Return [X, Y] of the center of cell containing provided text 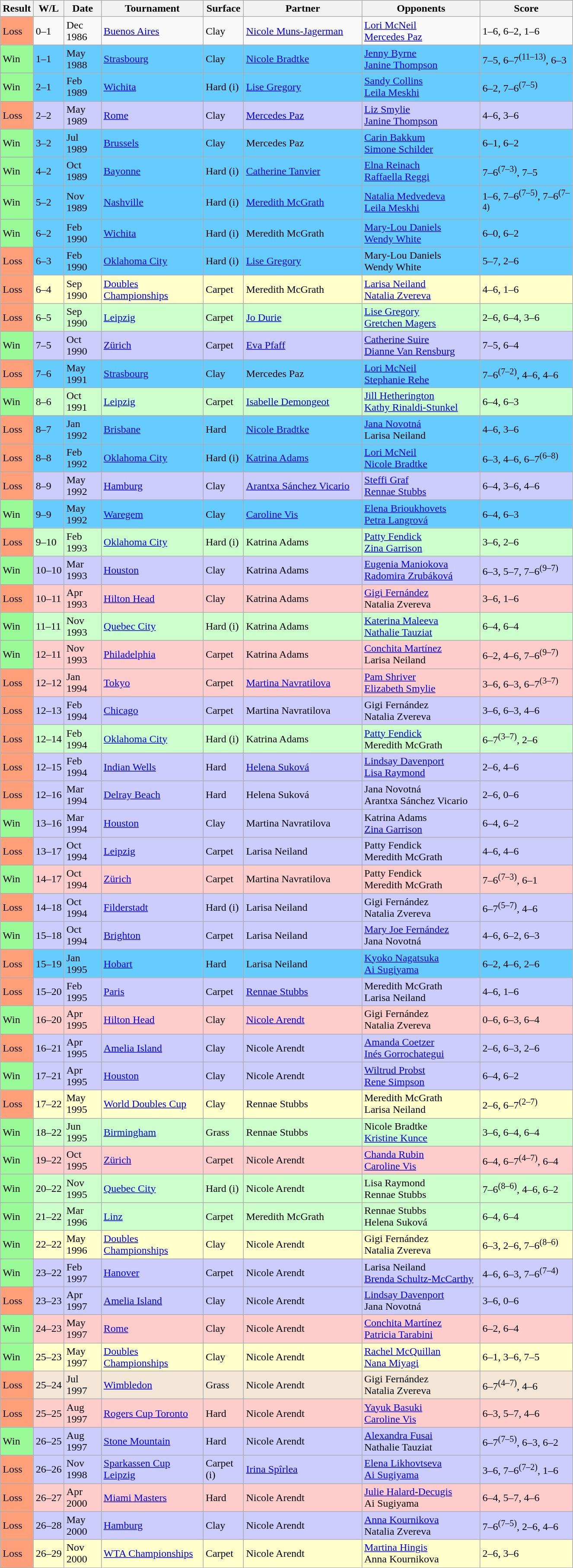
17–22 [48, 1104]
12–14 [48, 738]
Bayonne [152, 171]
Jana Novotná Arantxa Sánchez Vicario [421, 795]
Miami Masters [152, 1498]
Mar 1996 [83, 1216]
6–3, 4–6, 6–7(6–8) [526, 458]
Alexandra Fusai Nathalie Tauziat [421, 1441]
4–6, 4–6 [526, 852]
6–5 [48, 317]
Jan 1992 [83, 430]
Tokyo [152, 682]
0–6, 6–3, 6–4 [526, 1020]
26–28 [48, 1525]
Amanda Coetzer Inés Gorrochategui [421, 1048]
Julie Halard-Decugis Ai Sugiyama [421, 1498]
Sandy Collins Leila Meskhi [421, 87]
3–2 [48, 143]
2–6, 6–4, 3–6 [526, 317]
Chanda Rubin Caroline Vis [421, 1160]
Larisa Neiland Brenda Schultz-McCarthy [421, 1273]
Brighton [152, 935]
Lise Gregory Gretchen Magers [421, 317]
12–13 [48, 711]
6–2, 4–6, 2–6 [526, 964]
8–7 [48, 430]
6–2 [48, 233]
Indian Wells [152, 767]
Jul 1989 [83, 143]
Score [526, 9]
Result [17, 9]
Brisbane [152, 430]
Buenos Aires [152, 31]
Linz [152, 1216]
Nicole Bradtke Kristine Kunce [421, 1132]
2–2 [48, 115]
Larisa Neiland Natalia Zvereva [421, 289]
6–4, 6–7(4–7), 6–4 [526, 1160]
Nov 1989 [83, 202]
4–2 [48, 171]
11–11 [48, 626]
Nashville [152, 202]
Catherine Suire Dianne Van Rensburg [421, 345]
6–4 [48, 289]
Lisa Raymond Rennae Stubbs [421, 1188]
Eugenia Maniokova Radomira Zrubáková [421, 570]
World Doubles Cup [152, 1104]
Arantxa Sánchez Vicario [303, 486]
5–2 [48, 202]
25–24 [48, 1385]
Liz Smylie Janine Thompson [421, 115]
0–1 [48, 31]
1–1 [48, 59]
6–2, 6–4 [526, 1329]
7–5, 6–7(11–13), 6–3 [526, 59]
6–2, 4–6, 7–6(9–7) [526, 655]
6–3 [48, 261]
Natalia Medvedeva Leila Meskhi [421, 202]
6–4, 3–6, 4–6 [526, 486]
22–22 [48, 1245]
Feb 1993 [83, 542]
Hobart [152, 964]
Nov 2000 [83, 1554]
7–6(7–3), 7–5 [526, 171]
13–17 [48, 852]
20–22 [48, 1188]
1–6, 6–2, 1–6 [526, 31]
2–6, 3–6 [526, 1554]
6–2, 7–6(7–5) [526, 87]
Surface [223, 9]
7–6(7–5), 2–6, 4–6 [526, 1525]
Birmingham [152, 1132]
Martina Hingis Anna Kournikova [421, 1554]
9–9 [48, 514]
Paris [152, 991]
Irina Spîrlea [303, 1469]
Delray Beach [152, 795]
Jul 1997 [83, 1385]
Rachel McQuillan Nana Miyagi [421, 1357]
Yayuk Basuki Caroline Vis [421, 1413]
Sparkassen Cup Leipzig [152, 1469]
Apr 1993 [83, 599]
3–6, 6–3, 6–7(3–7) [526, 682]
Jo Durie [303, 317]
4–6, 6–3, 7–6(7–4) [526, 1273]
Jenny Byrne Janine Thompson [421, 59]
6–1, 6–2 [526, 143]
Nicole Muns-Jagerman [303, 31]
21–22 [48, 1216]
Caroline Vis [303, 514]
7–6(8–6), 4–6, 6–2 [526, 1188]
3–6, 7–6(7–2), 1–6 [526, 1469]
16–21 [48, 1048]
24–23 [48, 1329]
Philadelphia [152, 655]
Oct 1991 [83, 402]
Pam Shriver Elizabeth Smylie [421, 682]
19–22 [48, 1160]
6–1, 3–6, 7–5 [526, 1357]
26–25 [48, 1441]
10–11 [48, 599]
1–6, 7–6(7–5), 7–6(7–4) [526, 202]
3–6, 1–6 [526, 599]
Opponents [421, 9]
8–9 [48, 486]
4–6, 6–2, 6–3 [526, 935]
May 1989 [83, 115]
6–3, 5–7, 4–6 [526, 1413]
2–6, 0–6 [526, 795]
3–6, 0–6 [526, 1301]
Lori McNeil Mercedes Paz [421, 31]
Wiltrud Probst Rene Simpson [421, 1076]
6–3, 5–7, 7–6(9–7) [526, 570]
23–23 [48, 1301]
6–0, 6–2 [526, 233]
16–20 [48, 1020]
12–12 [48, 682]
13–16 [48, 823]
3–6, 2–6 [526, 542]
3–6, 6–4, 6–4 [526, 1132]
Lindsay Davenport Lisa Raymond [421, 767]
7–5, 6–4 [526, 345]
Jan 1995 [83, 964]
Kyoko Nagatsuka Ai Sugiyama [421, 964]
8–8 [48, 458]
Filderstadt [152, 908]
Tournament [152, 9]
7–6 [48, 374]
12–11 [48, 655]
12–16 [48, 795]
Jan 1994 [83, 682]
Elena Brioukhovets Petra Langrová [421, 514]
Isabelle Demongeot [303, 402]
14–18 [48, 908]
3–6, 6–3, 4–6 [526, 711]
Lindsay Davenport Jana Novotná [421, 1301]
May 1996 [83, 1245]
Carin Bakkum Simone Schilder [421, 143]
26–26 [48, 1469]
Feb 1995 [83, 991]
Mar 1993 [83, 570]
Rogers Cup Toronto [152, 1413]
10–10 [48, 570]
May 2000 [83, 1525]
Brussels [152, 143]
Elna Reinach Raffaella Reggi [421, 171]
Feb 1997 [83, 1273]
26–27 [48, 1498]
6–7(3–7), 2–6 [526, 738]
15–20 [48, 991]
Patty Fendick Zina Garrison [421, 542]
6–7(7–5), 6–3, 6–2 [526, 1441]
Lori McNeil Stephanie Rehe [421, 374]
Katerina Maleeva Nathalie Tauziat [421, 626]
8–6 [48, 402]
WTA Championships [152, 1554]
Chicago [152, 711]
2–6, 6–7(2–7) [526, 1104]
Dec 1986 [83, 31]
Conchita Martínez Larisa Neiland [421, 655]
2–1 [48, 87]
Jun 1995 [83, 1132]
2–6, 6–3, 2–6 [526, 1048]
Date [83, 9]
6–7(4–7), 4–6 [526, 1385]
Oct 1990 [83, 345]
Conchita Martínez Patricia Tarabini [421, 1329]
25–25 [48, 1413]
Apr 1997 [83, 1301]
26–29 [48, 1554]
9–10 [48, 542]
6–4, 5–7, 4–6 [526, 1498]
May 1991 [83, 374]
W/L [48, 9]
Lori McNeil Nicole Bradtke [421, 458]
Feb 1989 [83, 87]
Jill Hetherington Kathy Rinaldi-Stunkel [421, 402]
Partner [303, 9]
Elena Likhovtseva Ai Sugiyama [421, 1469]
Hanover [152, 1273]
May 1995 [83, 1104]
Oct 1995 [83, 1160]
Nov 1995 [83, 1188]
Katrina Adams Zina Garrison [421, 823]
Carpet (i) [223, 1469]
12–15 [48, 767]
Anna Kournikova Natalia Zvereva [421, 1525]
Apr 2000 [83, 1498]
Catherine Tanvier [303, 171]
Stone Mountain [152, 1441]
15–19 [48, 964]
Waregem [152, 514]
Mary Joe Fernández Jana Novotná [421, 935]
6–7(5–7), 4–6 [526, 908]
18–22 [48, 1132]
6–3, 2–6, 7–6(8–6) [526, 1245]
23–22 [48, 1273]
Nov 1998 [83, 1469]
5–7, 2–6 [526, 261]
15–18 [48, 935]
7–6(7–2), 4–6, 4–6 [526, 374]
Rennae Stubbs Helena Suková [421, 1216]
17–21 [48, 1076]
Wimbledon [152, 1385]
Jana Novotná Larisa Neiland [421, 430]
Feb 1992 [83, 458]
7–5 [48, 345]
2–6, 4–6 [526, 767]
25–23 [48, 1357]
Eva Pfaff [303, 345]
May 1988 [83, 59]
Steffi Graf Rennae Stubbs [421, 486]
Oct 1989 [83, 171]
7–6(7–3), 6–1 [526, 879]
14–17 [48, 879]
